Pinpoint the cell where the given text exists, returning its (x, y) midpoint coordinate. 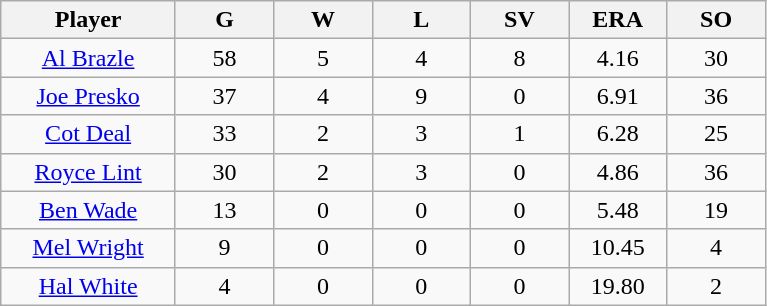
Player (88, 20)
SO (716, 20)
19 (716, 210)
Mel Wright (88, 248)
W (323, 20)
L (421, 20)
Ben Wade (88, 210)
1 (519, 134)
6.28 (618, 134)
4.86 (618, 172)
5 (323, 58)
SV (519, 20)
Cot Deal (88, 134)
4.16 (618, 58)
13 (224, 210)
Royce Lint (88, 172)
58 (224, 58)
10.45 (618, 248)
19.80 (618, 286)
Al Brazle (88, 58)
8 (519, 58)
5.48 (618, 210)
Hal White (88, 286)
ERA (618, 20)
6.91 (618, 96)
25 (716, 134)
G (224, 20)
Joe Presko (88, 96)
33 (224, 134)
37 (224, 96)
